Provide the (x, y) coordinate of the cell's center where the given text is located.  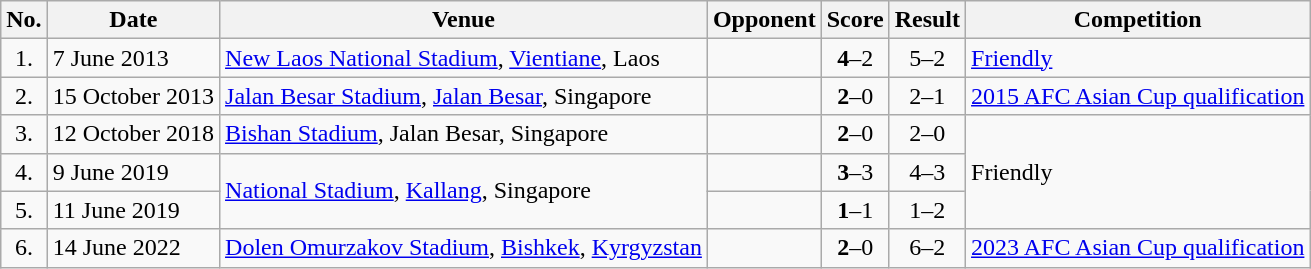
Competition (1138, 20)
2015 AFC Asian Cup qualification (1138, 96)
Opponent (764, 20)
12 October 2018 (133, 134)
2023 AFC Asian Cup qualification (1138, 248)
5–2 (927, 58)
Score (855, 20)
National Stadium, Kallang, Singapore (464, 191)
15 October 2013 (133, 96)
2. (24, 96)
No. (24, 20)
4. (24, 172)
1–1 (855, 210)
2–1 (927, 96)
5. (24, 210)
1. (24, 58)
Bishan Stadium, Jalan Besar, Singapore (464, 134)
Date (133, 20)
3. (24, 134)
3–3 (855, 172)
4–3 (927, 172)
Venue (464, 20)
6–2 (927, 248)
Result (927, 20)
Jalan Besar Stadium, Jalan Besar, Singapore (464, 96)
14 June 2022 (133, 248)
4–2 (855, 58)
1–2 (927, 210)
6. (24, 248)
7 June 2013 (133, 58)
11 June 2019 (133, 210)
9 June 2019 (133, 172)
Dolen Omurzakov Stadium, Bishkek, Kyrgyzstan (464, 248)
New Laos National Stadium, Vientiane, Laos (464, 58)
